Find where the given text appears and provide that cell's center as (x, y) coordinate. 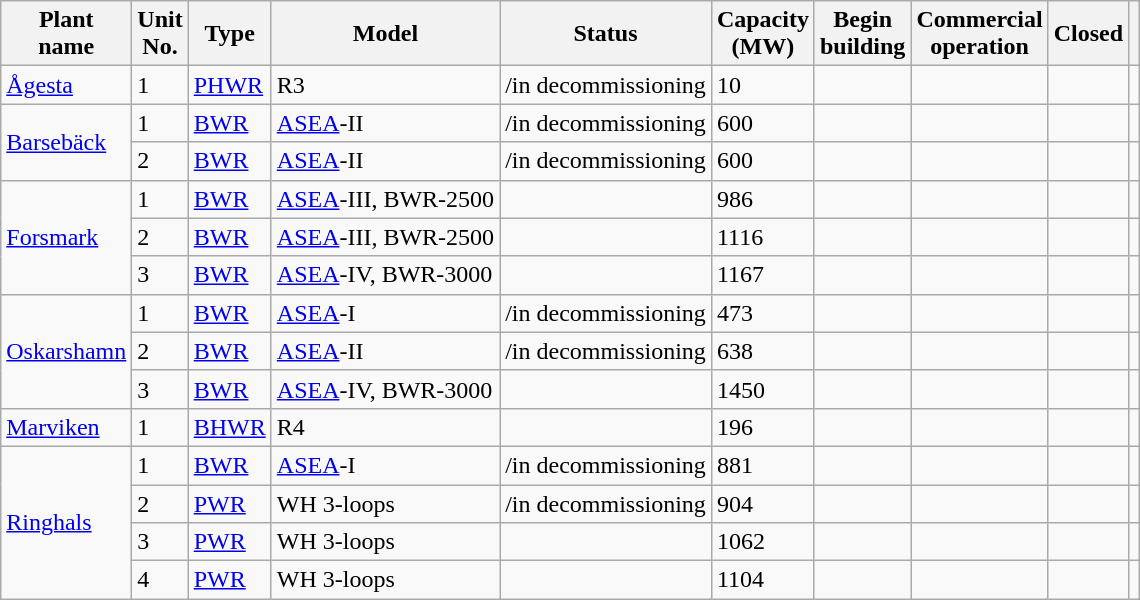
Closed (1088, 34)
Capacity(MW) (762, 34)
986 (762, 199)
Commercialoperation (980, 34)
904 (762, 503)
R3 (385, 85)
881 (762, 465)
Beginbuilding (862, 34)
1450 (762, 389)
UnitNo. (160, 34)
473 (762, 313)
1167 (762, 275)
Oskarshamn (66, 351)
4 (160, 580)
Marviken (66, 427)
Status (606, 34)
BHWR (230, 427)
Type (230, 34)
1116 (762, 237)
Model (385, 34)
1062 (762, 542)
Barsebäck (66, 142)
638 (762, 351)
196 (762, 427)
Plantname (66, 34)
Ågesta (66, 85)
1104 (762, 580)
10 (762, 85)
PHWR (230, 85)
Ringhals (66, 522)
Forsmark (66, 237)
R4 (385, 427)
